Extract the [X, Y] coordinate from the center of the cell holding the provided text.  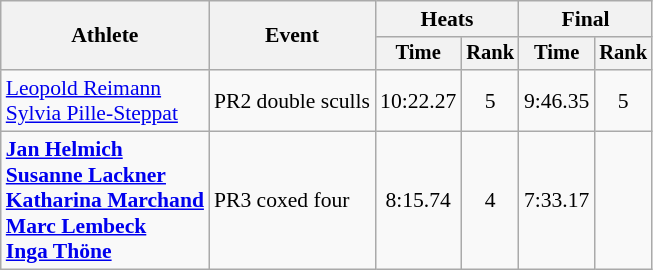
PR2 double sculls [292, 100]
Final [586, 19]
Jan HelmichSusanne LacknerKatharina MarchandMarc LembeckInga Thöne [105, 201]
7:33.17 [556, 201]
Athlete [105, 36]
9:46.35 [556, 100]
Event [292, 36]
4 [490, 201]
10:22.27 [418, 100]
8:15.74 [418, 201]
PR3 coxed four [292, 201]
Heats [447, 19]
Leopold ReimannSylvia Pille-Steppat [105, 100]
